Search for the cell housing the specified text and yield its (x, y) center coordinate. 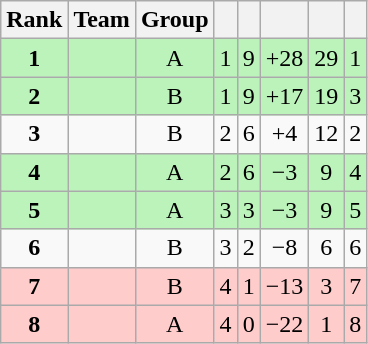
12 (326, 134)
+17 (284, 96)
Team (102, 20)
Group (174, 20)
19 (326, 96)
−8 (284, 248)
+28 (284, 58)
29 (326, 58)
0 (248, 324)
−22 (284, 324)
+4 (284, 134)
−13 (284, 286)
Rank (34, 20)
